Scan for the cell matching the given text and deliver its (X, Y) coordinate at center. 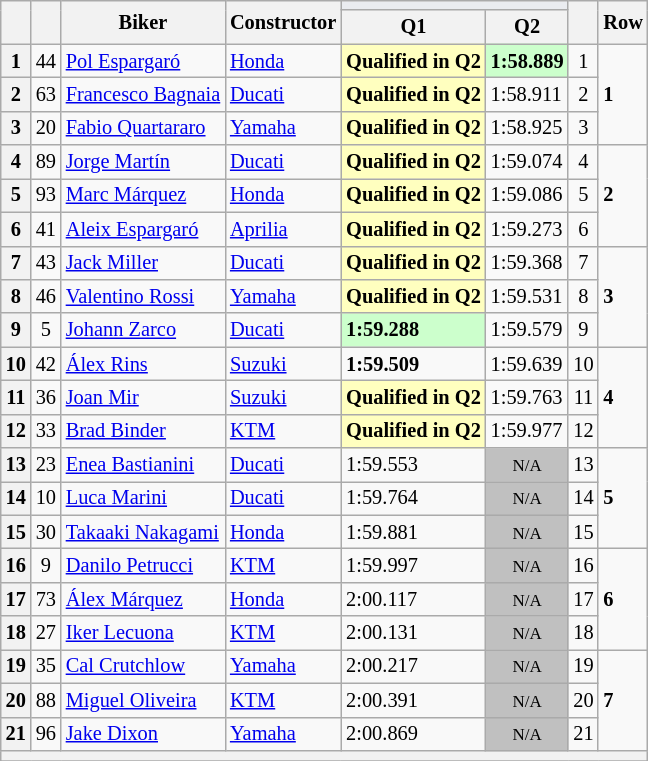
Aleix Espargaró (143, 229)
30 (46, 532)
1:59.086 (528, 195)
2:00.117 (413, 599)
41 (46, 229)
35 (46, 666)
Danilo Petrucci (143, 565)
1:59.639 (528, 364)
93 (46, 195)
Jake Dixon (143, 734)
33 (46, 431)
Fabio Quartararo (143, 128)
1:59.368 (528, 263)
1:59.553 (413, 465)
43 (46, 263)
2:00.217 (413, 666)
1:59.881 (413, 532)
Enea Bastianini (143, 465)
Brad Binder (143, 431)
Joan Mir (143, 397)
Aprilia (283, 229)
1:59.273 (528, 229)
96 (46, 734)
73 (46, 599)
1:59.531 (528, 296)
1:59.074 (528, 162)
1:59.977 (528, 431)
44 (46, 61)
1:59.509 (413, 364)
1:58.911 (528, 94)
1:59.997 (413, 565)
Takaaki Nakagami (143, 532)
Jack Miller (143, 263)
Marc Márquez (143, 195)
Jorge Martín (143, 162)
Q2 (528, 27)
89 (46, 162)
1:59.763 (528, 397)
2:00.391 (413, 700)
88 (46, 700)
1:59.579 (528, 330)
1:59.288 (413, 330)
46 (46, 296)
36 (46, 397)
Row (622, 22)
1:58.889 (528, 61)
Álex Rins (143, 364)
Valentino Rossi (143, 296)
23 (46, 465)
Pol Espargaró (143, 61)
42 (46, 364)
Cal Crutchlow (143, 666)
Constructor (283, 22)
Q1 (413, 27)
1:59.764 (413, 498)
2:00.869 (413, 734)
Francesco Bagnaia (143, 94)
Johann Zarco (143, 330)
Álex Márquez (143, 599)
Luca Marini (143, 498)
Miguel Oliveira (143, 700)
1:58.925 (528, 128)
2:00.131 (413, 633)
Iker Lecuona (143, 633)
Biker (143, 22)
27 (46, 633)
63 (46, 94)
